Scan for the cell matching the given text and deliver its [X, Y] coordinate at center. 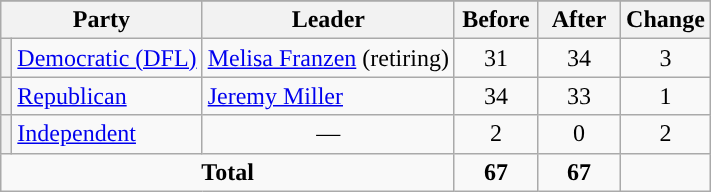
Change [666, 20]
Leader [328, 20]
Total [228, 172]
Democratic (DFL) [107, 58]
33 [580, 96]
1 [666, 96]
Before [496, 20]
Republican [107, 96]
Jeremy Miller [328, 96]
— [328, 134]
Party [102, 20]
31 [496, 58]
After [580, 20]
3 [666, 58]
Melisa Franzen (retiring) [328, 58]
Independent [107, 134]
0 [580, 134]
